Capture the cell that displays the provided text and extract its [x, y] central coordinate. 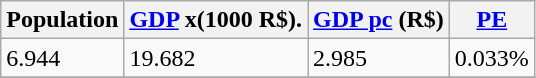
GDP pc (R$) [379, 20]
GDP x(1000 R$). [216, 20]
2.985 [379, 58]
PE [492, 20]
0.033% [492, 58]
6.944 [62, 58]
19.682 [216, 58]
Population [62, 20]
